Output the (x, y) coordinate of the center of the cell containing the given text.  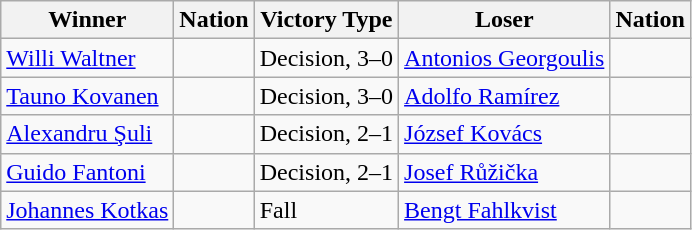
Adolfo Ramírez (504, 96)
Victory Type (326, 20)
József Kovács (504, 134)
Fall (326, 210)
Loser (504, 20)
Winner (88, 20)
Tauno Kovanen (88, 96)
Johannes Kotkas (88, 210)
Antonios Georgoulis (504, 58)
Alexandru Şuli (88, 134)
Willi Waltner (88, 58)
Josef Růžička (504, 172)
Guido Fantoni (88, 172)
Bengt Fahlkvist (504, 210)
